Extract the [X, Y] coordinate from the center of the cell holding the provided text.  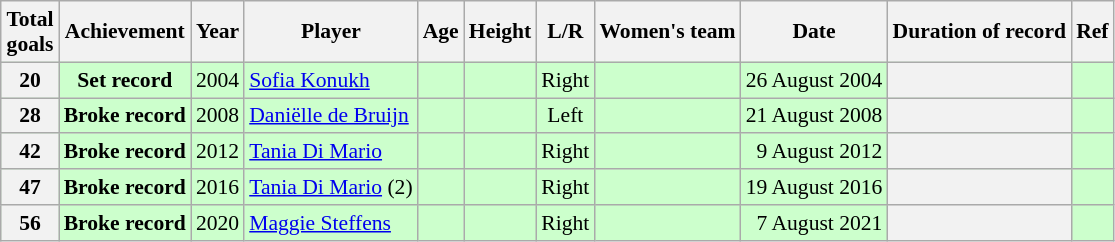
7 August 2021 [814, 223]
19 August 2016 [814, 187]
Left [565, 116]
9 August 2012 [814, 152]
56 [30, 223]
Player [330, 32]
28 [30, 116]
Height [500, 32]
Totalgoals [30, 32]
Maggie Steffens [330, 223]
Sofia Konukh [330, 80]
Ref [1092, 32]
Achievement [125, 32]
Women's team [667, 32]
Daniëlle de Bruijn [330, 116]
Tania Di Mario (2) [330, 187]
Tania Di Mario [330, 152]
Date [814, 32]
2016 [218, 187]
20 [30, 80]
Set record [125, 80]
2004 [218, 80]
2012 [218, 152]
47 [30, 187]
Age [441, 32]
Year [218, 32]
Duration of record [979, 32]
2020 [218, 223]
L/R [565, 32]
42 [30, 152]
2008 [218, 116]
26 August 2004 [814, 80]
21 August 2008 [814, 116]
